Determine the [X, Y] coordinate at the center of the cell enclosing the given text.  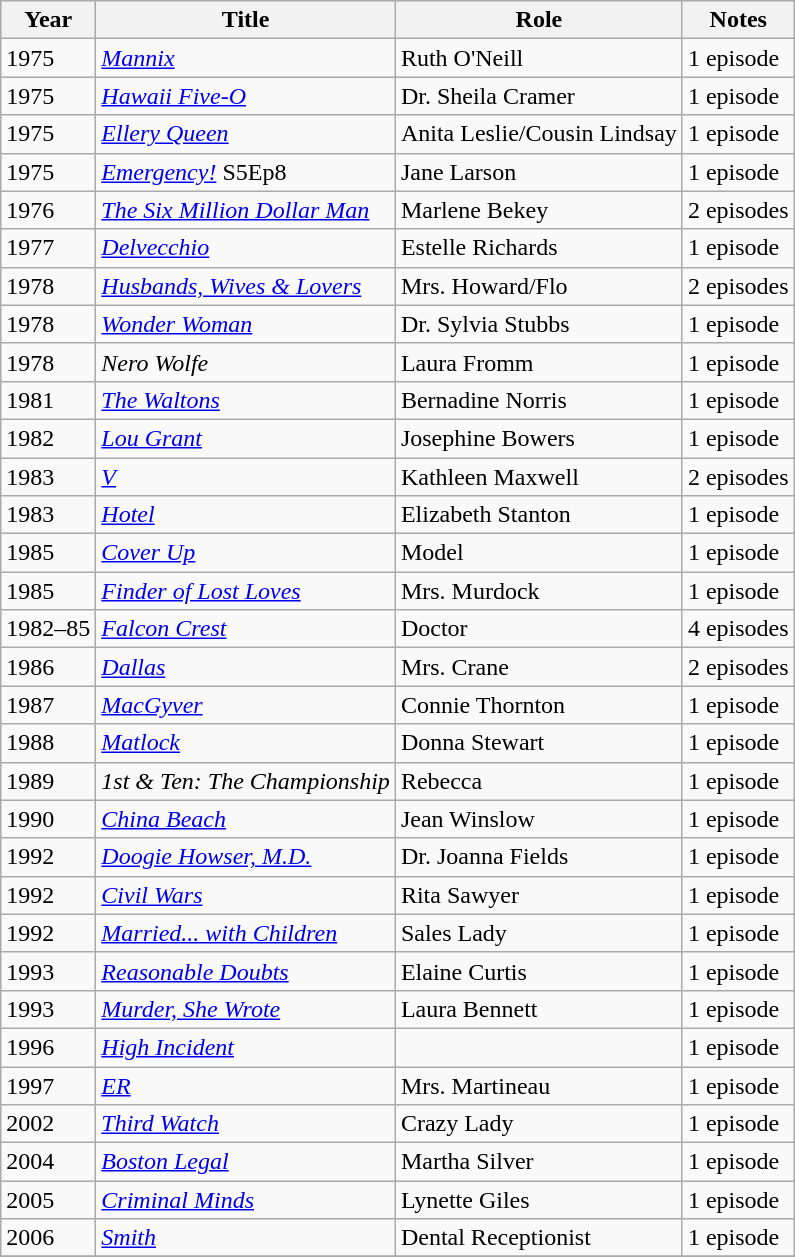
1981 [48, 400]
2006 [48, 1238]
Doogie Howser, M.D. [246, 857]
Elaine Curtis [538, 971]
Ruth O'Neill [538, 58]
Lynette Giles [538, 1200]
Hotel [246, 515]
Civil Wars [246, 895]
2002 [48, 1124]
1988 [48, 743]
Year [48, 20]
China Beach [246, 819]
1982 [48, 438]
Smith [246, 1238]
Crazy Lady [538, 1124]
Bernadine Norris [538, 400]
The Waltons [246, 400]
Rita Sawyer [538, 895]
1977 [48, 248]
Dr. Joanna Fields [538, 857]
1990 [48, 819]
Title [246, 20]
ER [246, 1085]
Mrs. Crane [538, 667]
Jane Larson [538, 172]
1976 [48, 210]
Murder, She Wrote [246, 1009]
Jean Winslow [538, 819]
1996 [48, 1047]
1987 [48, 705]
1989 [48, 781]
Nero Wolfe [246, 362]
Dr. Sylvia Stubbs [538, 324]
1986 [48, 667]
Kathleen Maxwell [538, 477]
The Six Million Dollar Man [246, 210]
1997 [48, 1085]
Martha Silver [538, 1162]
Dr. Sheila Cramer [538, 96]
Married... with Children [246, 933]
Doctor [538, 629]
Finder of Lost Loves [246, 591]
Model [538, 553]
Cover Up [246, 553]
Mannix [246, 58]
Josephine Bowers [538, 438]
Estelle Richards [538, 248]
Elizabeth Stanton [538, 515]
Delvecchio [246, 248]
Reasonable Doubts [246, 971]
Falcon Crest [246, 629]
Boston Legal [246, 1162]
Mrs. Martineau [538, 1085]
Sales Lady [538, 933]
Notes [738, 20]
Rebecca [538, 781]
2004 [48, 1162]
Emergency! S5Ep8 [246, 172]
Dental Receptionist [538, 1238]
Donna Stewart [538, 743]
4 episodes [738, 629]
Dallas [246, 667]
Hawaii Five-O [246, 96]
Laura Fromm [538, 362]
V [246, 477]
Connie Thornton [538, 705]
Mrs. Howard/Flo [538, 286]
Anita Leslie/Cousin Lindsay [538, 134]
Wonder Woman [246, 324]
Ellery Queen [246, 134]
Marlene Bekey [538, 210]
High Incident [246, 1047]
Mrs. Murdock [538, 591]
MacGyver [246, 705]
1st & Ten: The Championship [246, 781]
Criminal Minds [246, 1200]
2005 [48, 1200]
Third Watch [246, 1124]
Laura Bennett [538, 1009]
Matlock [246, 743]
1982–85 [48, 629]
Role [538, 20]
Lou Grant [246, 438]
Husbands, Wives & Lovers [246, 286]
